Find where the given text appears and provide that cell's center as (X, Y) coordinate. 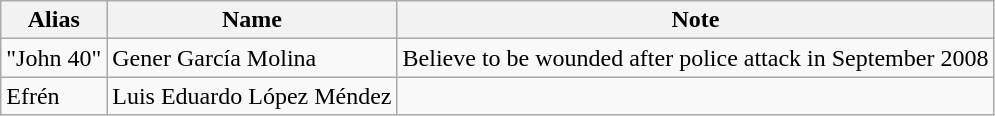
Name (252, 20)
Believe to be wounded after police attack in September 2008 (696, 58)
Efrén (54, 96)
Alias (54, 20)
"John 40" (54, 58)
Luis Eduardo López Méndez (252, 96)
Note (696, 20)
Gener García Molina (252, 58)
